Pinpoint the cell where the given text exists, returning its (x, y) midpoint coordinate. 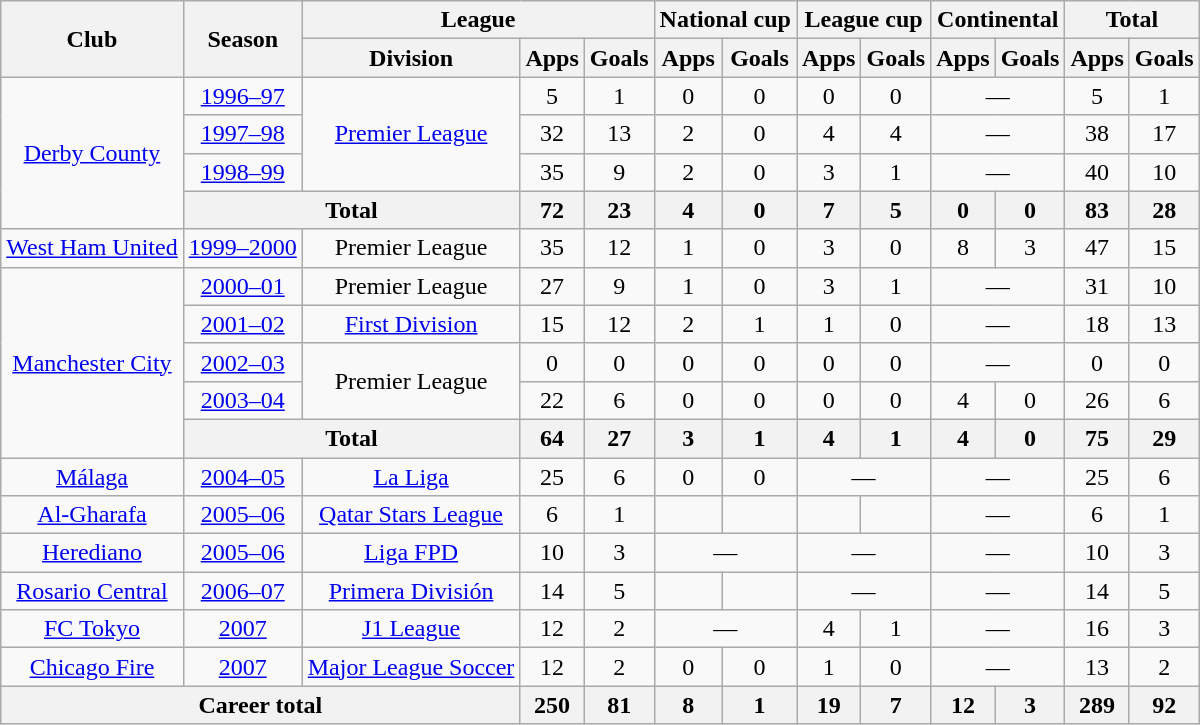
Derby County (92, 153)
250 (552, 705)
72 (552, 210)
National cup (725, 20)
23 (619, 210)
League cup (863, 20)
Division (411, 58)
West Ham United (92, 248)
First Division (411, 324)
Chicago Fire (92, 667)
Al-Gharafa (92, 515)
92 (1164, 705)
1996–97 (242, 96)
Club (92, 39)
32 (552, 134)
Season (242, 39)
19 (828, 705)
31 (1097, 286)
1999–2000 (242, 248)
47 (1097, 248)
Málaga (92, 477)
2003–04 (242, 400)
1998–99 (242, 172)
29 (1164, 438)
18 (1097, 324)
289 (1097, 705)
75 (1097, 438)
1997–98 (242, 134)
La Liga (411, 477)
Career total (260, 705)
2006–07 (242, 591)
2002–03 (242, 362)
Manchester City (92, 362)
64 (552, 438)
Primera División (411, 591)
26 (1097, 400)
81 (619, 705)
40 (1097, 172)
22 (552, 400)
Herediano (92, 553)
83 (1097, 210)
Liga FPD (411, 553)
Qatar Stars League (411, 515)
38 (1097, 134)
FC Tokyo (92, 629)
2000–01 (242, 286)
Rosario Central (92, 591)
J1 League (411, 629)
Major League Soccer (411, 667)
16 (1097, 629)
Continental (998, 20)
League (478, 20)
17 (1164, 134)
2001–02 (242, 324)
2004–05 (242, 477)
28 (1164, 210)
